Output the [X, Y] coordinate of the center of the cell containing the given text.  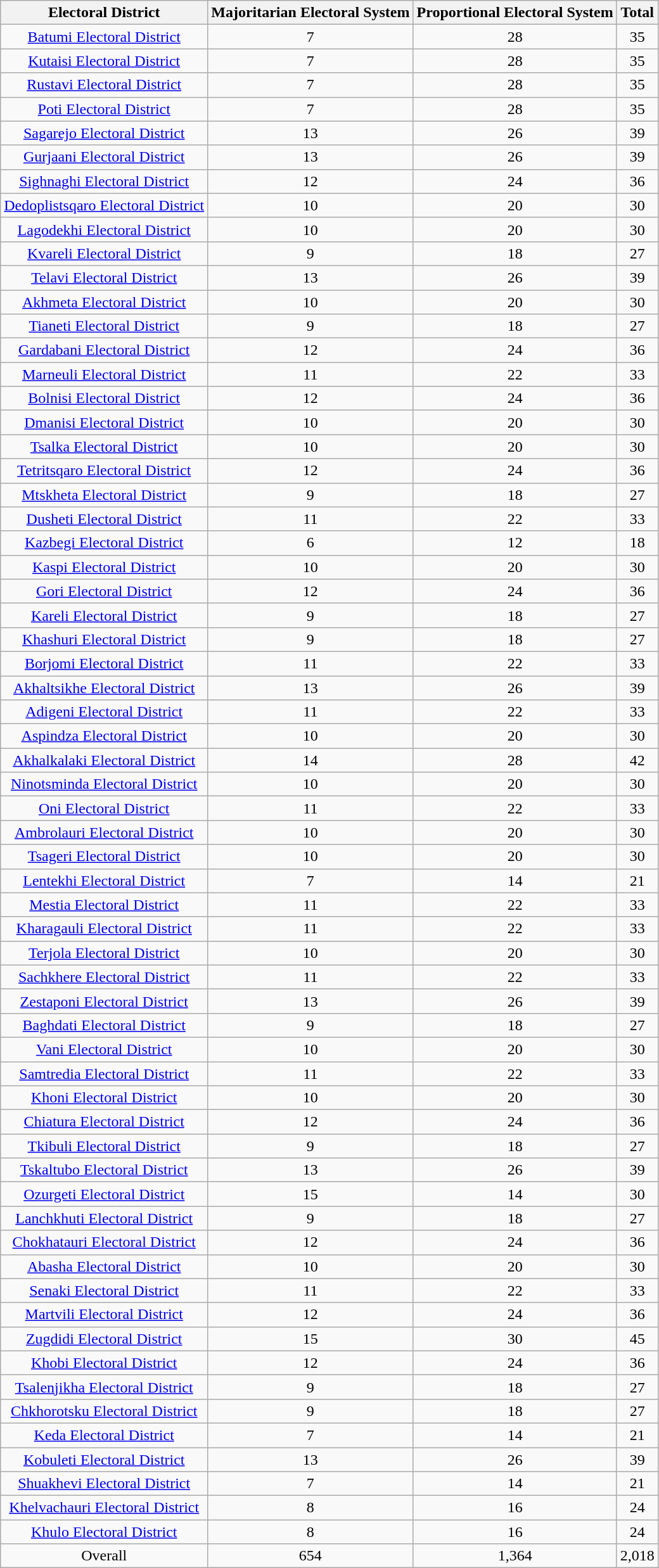
Sagarejo Electoral District [104, 133]
Zugdidi Electoral District [104, 1339]
Abasha Electoral District [104, 1266]
Chiatura Electoral District [104, 1122]
Terjola Electoral District [104, 953]
Dusheti Electoral District [104, 519]
Khelvachauri Electoral District [104, 1508]
Aspindza Electoral District [104, 736]
Keda Electoral District [104, 1435]
Kutaisi Electoral District [104, 61]
Tsageri Electoral District [104, 857]
Telavi Electoral District [104, 277]
Oni Electoral District [104, 808]
Khulo Electoral District [104, 1532]
Sachkhere Electoral District [104, 977]
45 [637, 1339]
Akhalkalaki Electoral District [104, 760]
Proportional Electoral System [515, 13]
Overall [104, 1556]
Dmanisi Electoral District [104, 423]
Tsalka Electoral District [104, 447]
Majoritarian Electoral System [310, 13]
Martvili Electoral District [104, 1315]
Dedoplistsqaro Electoral District [104, 205]
Borjomi Electoral District [104, 663]
Ninotsminda Electoral District [104, 784]
Adigeni Electoral District [104, 712]
Tkibuli Electoral District [104, 1146]
Gardabani Electoral District [104, 350]
42 [637, 760]
Samtredia Electoral District [104, 1074]
Lentekhi Electoral District [104, 881]
Tsalenjikha Electoral District [104, 1387]
654 [310, 1556]
Kazbegi Electoral District [104, 543]
Electoral District [104, 13]
Bolnisi Electoral District [104, 398]
Marneuli Electoral District [104, 374]
Ambrolauri Electoral District [104, 832]
Khashuri Electoral District [104, 639]
Batumi Electoral District [104, 37]
Lagodekhi Electoral District [104, 229]
Senaki Electoral District [104, 1291]
Khobi Electoral District [104, 1363]
Chkhorotsku Electoral District [104, 1411]
Rustavi Electoral District [104, 85]
Poti Electoral District [104, 109]
Gori Electoral District [104, 591]
Kvareli Electoral District [104, 253]
Total [637, 13]
Vani Electoral District [104, 1049]
Shuakhevi Electoral District [104, 1484]
6 [310, 543]
Ozurgeti Electoral District [104, 1194]
Tianeti Electoral District [104, 326]
Akhmeta Electoral District [104, 302]
Baghdati Electoral District [104, 1025]
Khoni Electoral District [104, 1098]
1,364 [515, 1556]
Akhaltsikhe Electoral District [104, 687]
Kaspi Electoral District [104, 567]
Chokhatauri Electoral District [104, 1242]
Tskaltubo Electoral District [104, 1170]
Mtskheta Electoral District [104, 495]
Sighnaghi Electoral District [104, 181]
2,018 [637, 1556]
Mestia Electoral District [104, 905]
Tetritsqaro Electoral District [104, 471]
Zestaponi Electoral District [104, 1001]
Kobuleti Electoral District [104, 1459]
Lanchkhuti Electoral District [104, 1218]
Kharagauli Electoral District [104, 929]
Gurjaani Electoral District [104, 157]
Kareli Electoral District [104, 615]
